Provide the (X, Y) coordinate of the cell's center where the given text is located.  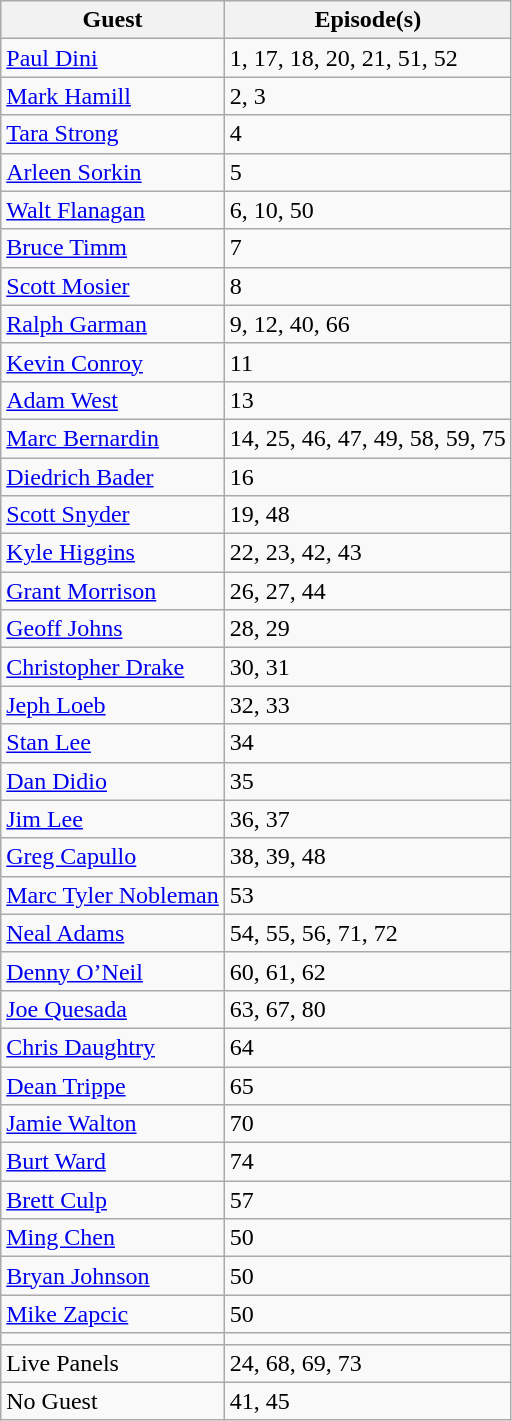
74 (368, 1162)
35 (368, 781)
2, 3 (368, 96)
Dean Trippe (113, 1085)
Diedrich Bader (113, 477)
8 (368, 286)
14, 25, 46, 47, 49, 58, 59, 75 (368, 438)
28, 29 (368, 629)
64 (368, 1047)
36, 37 (368, 819)
Episode(s) (368, 20)
Jamie Walton (113, 1124)
1, 17, 18, 20, 21, 51, 52 (368, 58)
Burt Ward (113, 1162)
26, 27, 44 (368, 591)
Christopher Drake (113, 667)
Stan Lee (113, 743)
53 (368, 895)
16 (368, 477)
11 (368, 362)
Kevin Conroy (113, 362)
Neal Adams (113, 933)
Arleen Sorkin (113, 172)
Marc Bernardin (113, 438)
Guest (113, 20)
6, 10, 50 (368, 210)
Chris Daughtry (113, 1047)
57 (368, 1200)
24, 68, 69, 73 (368, 1363)
Jeph Loeb (113, 705)
Denny O’Neil (113, 971)
9, 12, 40, 66 (368, 324)
Paul Dini (113, 58)
No Guest (113, 1401)
Greg Capullo (113, 857)
22, 23, 42, 43 (368, 553)
7 (368, 248)
Live Panels (113, 1363)
Kyle Higgins (113, 553)
Scott Snyder (113, 515)
Jim Lee (113, 819)
Joe Quesada (113, 1009)
Brett Culp (113, 1200)
41, 45 (368, 1401)
Bruce Timm (113, 248)
5 (368, 172)
34 (368, 743)
Adam West (113, 400)
Tara Strong (113, 134)
Grant Morrison (113, 591)
4 (368, 134)
32, 33 (368, 705)
Ming Chen (113, 1238)
54, 55, 56, 71, 72 (368, 933)
Dan Didio (113, 781)
Bryan Johnson (113, 1276)
38, 39, 48 (368, 857)
63, 67, 80 (368, 1009)
Geoff Johns (113, 629)
13 (368, 400)
70 (368, 1124)
Marc Tyler Nobleman (113, 895)
Scott Mosier (113, 286)
Ralph Garman (113, 324)
Walt Flanagan (113, 210)
19, 48 (368, 515)
Mark Hamill (113, 96)
30, 31 (368, 667)
65 (368, 1085)
Mike Zapcic (113, 1314)
60, 61, 62 (368, 971)
